Find where the given text appears and provide that cell's center as (X, Y) coordinate. 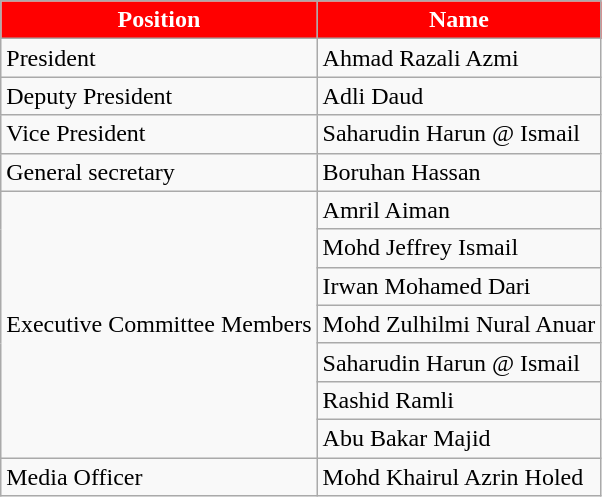
Mohd Khairul Azrin Holed (459, 477)
Boruhan Hassan (459, 172)
General secretary (159, 172)
Vice President (159, 134)
Amril Aiman (459, 210)
President (159, 58)
Rashid Ramli (459, 400)
Deputy President (159, 96)
Adli Daud (459, 96)
Name (459, 20)
Irwan Mohamed Dari (459, 286)
Mohd Zulhilmi Nural Anuar (459, 324)
Ahmad Razali Azmi (459, 58)
Executive Committee Members (159, 324)
Abu Bakar Majid (459, 438)
Mohd Jeffrey Ismail (459, 248)
Position (159, 20)
Media Officer (159, 477)
